Search for the cell housing the specified text and yield its [x, y] center coordinate. 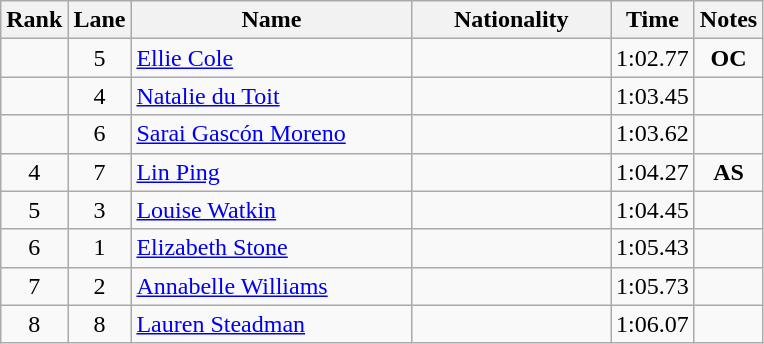
3 [100, 210]
1:06.07 [653, 324]
Rank [34, 20]
Natalie du Toit [272, 96]
Lin Ping [272, 172]
Lauren Steadman [272, 324]
1:04.27 [653, 172]
Notes [728, 20]
AS [728, 172]
1:03.45 [653, 96]
1:05.73 [653, 286]
Time [653, 20]
1:02.77 [653, 58]
Louise Watkin [272, 210]
Annabelle Williams [272, 286]
1:03.62 [653, 134]
1:05.43 [653, 248]
OC [728, 58]
Ellie Cole [272, 58]
Lane [100, 20]
Elizabeth Stone [272, 248]
Sarai Gascón Moreno [272, 134]
1:04.45 [653, 210]
Nationality [512, 20]
1 [100, 248]
Name [272, 20]
2 [100, 286]
